Return [x, y] of the center of cell containing provided text 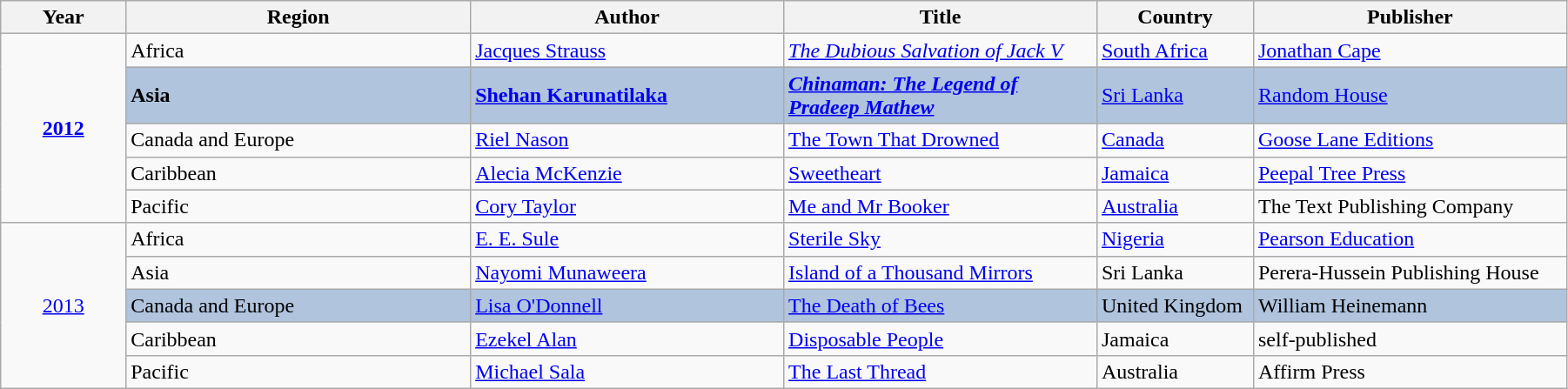
The Town That Drowned [941, 140]
Riel Nason [627, 140]
E. E. Sule [627, 239]
Sterile Sky [941, 239]
Shehan Karunatilaka [627, 96]
Island of a Thousand Mirrors [941, 272]
Michael Sala [627, 372]
Canada [1175, 140]
self-published [1410, 339]
Lisa O'Donnell [627, 305]
Affirm Press [1410, 372]
William Heinemann [1410, 305]
Year [64, 17]
2013 [64, 305]
The Dubious Salvation of Jack V [941, 50]
Goose Lane Editions [1410, 140]
The Text Publishing Company [1410, 206]
The Last Thread [941, 372]
Sweetheart [941, 173]
Random House [1410, 96]
Jonathan Cape [1410, 50]
South Africa [1175, 50]
Disposable People [941, 339]
The Death of Bees [941, 305]
Publisher [1410, 17]
Nigeria [1175, 239]
Country [1175, 17]
Pearson Education [1410, 239]
Chinaman: The Legend of Pradeep Mathew [941, 96]
Ezekel Alan [627, 339]
Nayomi Munaweera [627, 272]
United Kingdom [1175, 305]
Cory Taylor [627, 206]
Jacques Strauss [627, 50]
Alecia McKenzie [627, 173]
Peepal Tree Press [1410, 173]
Perera-Hussein Publishing House [1410, 272]
Author [627, 17]
Title [941, 17]
Region [298, 17]
Me and Mr Booker [941, 206]
2012 [64, 129]
